For the text-containing cell, return its midpoint in (X, Y) coordinate format. 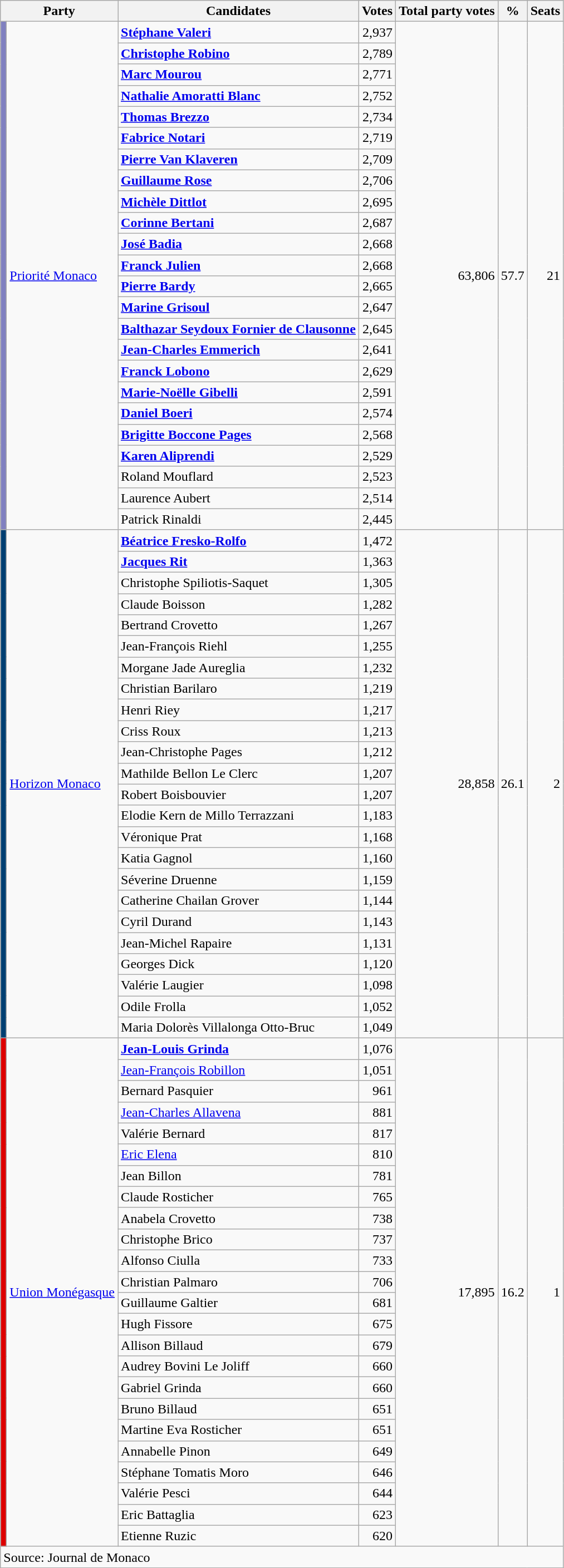
1,282 (377, 604)
2,734 (377, 117)
Stéphane Tomatis Moro (238, 1472)
681 (377, 1303)
1,232 (377, 668)
817 (377, 1133)
Mathilde Bellon Le Clerc (238, 773)
Gabriel Grinda (238, 1388)
706 (377, 1281)
Annabelle Pinon (238, 1451)
Anabela Crovetto (238, 1218)
Laurence Aubert (238, 498)
2,789 (377, 53)
Candidates (238, 11)
2,641 (377, 350)
Brigitte Boccone Pages (238, 435)
1,143 (377, 921)
2,629 (377, 371)
623 (377, 1515)
1,255 (377, 647)
Source: Journal de Monaco (282, 1557)
% (512, 11)
Thomas Brezzo (238, 117)
Votes (377, 11)
1,052 (377, 1007)
Valérie Laugier (238, 985)
1,183 (377, 816)
Béatrice Fresko-Rolfo (238, 540)
Jean-Christophe Pages (238, 752)
Eric Battaglia (238, 1515)
Marine Grisoul (238, 308)
Etienne Ruzic (238, 1536)
Martine Eva Rosticher (238, 1430)
16.2 (512, 1293)
2,695 (377, 201)
1,363 (377, 561)
Union Monégasque (62, 1293)
646 (377, 1472)
Bruno Billaud (238, 1409)
Elodie Kern de Millo Terrazzani (238, 816)
21 (545, 276)
Balthazar Seydoux Fornier de Clausonne (238, 329)
Jean-Charles Emmerich (238, 350)
2,445 (377, 519)
1,267 (377, 625)
17,895 (447, 1293)
1,120 (377, 964)
1,212 (377, 752)
Pierre Van Klaveren (238, 159)
Christophe Robino (238, 53)
Alfonso Ciulla (238, 1260)
Criss Roux (238, 731)
2,709 (377, 159)
Bertrand Crovetto (238, 625)
2,574 (377, 413)
1,219 (377, 689)
63,806 (447, 276)
2 (545, 784)
2,645 (377, 329)
Odile Frolla (238, 1007)
Roland Mouflard (238, 477)
1,049 (377, 1028)
1,159 (377, 879)
738 (377, 1218)
Catherine Chailan Grover (238, 900)
733 (377, 1260)
Marc Mourou (238, 75)
644 (377, 1493)
2,665 (377, 287)
679 (377, 1345)
Robert Boisbouvier (238, 795)
2,568 (377, 435)
Christophe Spiliotis-Saquet (238, 583)
649 (377, 1451)
1,076 (377, 1049)
765 (377, 1197)
Stéphane Valeri (238, 32)
2,706 (377, 180)
2,523 (377, 477)
Jean-François Riehl (238, 647)
675 (377, 1324)
Audrey Bovini Le Joliff (238, 1367)
Christophe Brico (238, 1239)
Séverine Druenne (238, 879)
Horizon Monaco (62, 784)
Valérie Pesci (238, 1493)
Party (59, 11)
Patrick Rinaldi (238, 519)
Cyril Durand (238, 921)
881 (377, 1112)
Jean-François Robillon (238, 1070)
26.1 (512, 784)
Franck Lobono (238, 371)
620 (377, 1536)
1,213 (377, 731)
Maria Dolorès Villalonga Otto-Bruc (238, 1028)
2,752 (377, 96)
737 (377, 1239)
Priorité Monaco (62, 276)
1,131 (377, 943)
961 (377, 1091)
Pierre Bardy (238, 287)
2,514 (377, 498)
Katia Gagnol (238, 858)
2,937 (377, 32)
Jean Billon (238, 1176)
Jean-Michel Rapaire (238, 943)
2,719 (377, 138)
2,771 (377, 75)
Henri Riey (238, 710)
Franck Julien (238, 265)
Valérie Bernard (238, 1133)
1 (545, 1293)
781 (377, 1176)
Total party votes (447, 11)
José Badia (238, 244)
Fabrice Notari (238, 138)
Claude Rosticher (238, 1197)
57.7 (512, 276)
28,858 (447, 784)
Marie-Noëlle Gibelli (238, 392)
Karen Aliprendi (238, 456)
1,472 (377, 540)
Jacques Rit (238, 561)
Corinne Bertani (238, 223)
Claude Boisson (238, 604)
810 (377, 1155)
Guillaume Rose (238, 180)
2,687 (377, 223)
2,647 (377, 308)
1,098 (377, 985)
Nathalie Amoratti Blanc (238, 96)
Christian Barilaro (238, 689)
Hugh Fissore (238, 1324)
Morgane Jade Aureglia (238, 668)
Jean-Charles Allavena (238, 1112)
Allison Billaud (238, 1345)
1,168 (377, 837)
Georges Dick (238, 964)
1,217 (377, 710)
Guillaume Galtier (238, 1303)
Jean-Louis Grinda (238, 1049)
2,529 (377, 456)
1,051 (377, 1070)
Véronique Prat (238, 837)
Daniel Boeri (238, 413)
Eric Elena (238, 1155)
1,160 (377, 858)
Seats (545, 11)
Christian Palmaro (238, 1281)
1,144 (377, 900)
Michèle Dittlot (238, 201)
2,591 (377, 392)
Bernard Pasquier (238, 1091)
1,305 (377, 583)
